Return the [x, y] coordinate for the center point of the cell that contains the specified text.  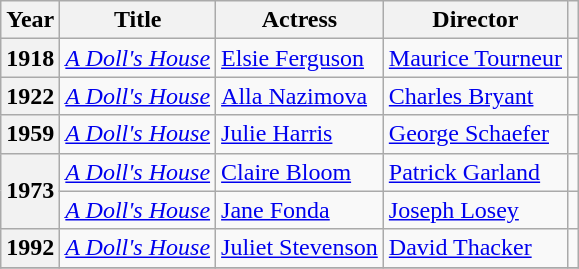
Actress [300, 20]
Patrick Garland [475, 172]
Julie Harris [300, 134]
David Thacker [475, 248]
Jane Fonda [300, 210]
Alla Nazimova [300, 96]
Juliet Stevenson [300, 248]
Charles Bryant [475, 96]
Title [138, 20]
Claire Bloom [300, 172]
1918 [30, 58]
1922 [30, 96]
1992 [30, 248]
George Schaefer [475, 134]
Maurice Tourneur [475, 58]
1959 [30, 134]
Director [475, 20]
1973 [30, 191]
Joseph Losey [475, 210]
Elsie Ferguson [300, 58]
Year [30, 20]
